Identify which cell holds the provided text, then report its (X, Y) central coordinate. 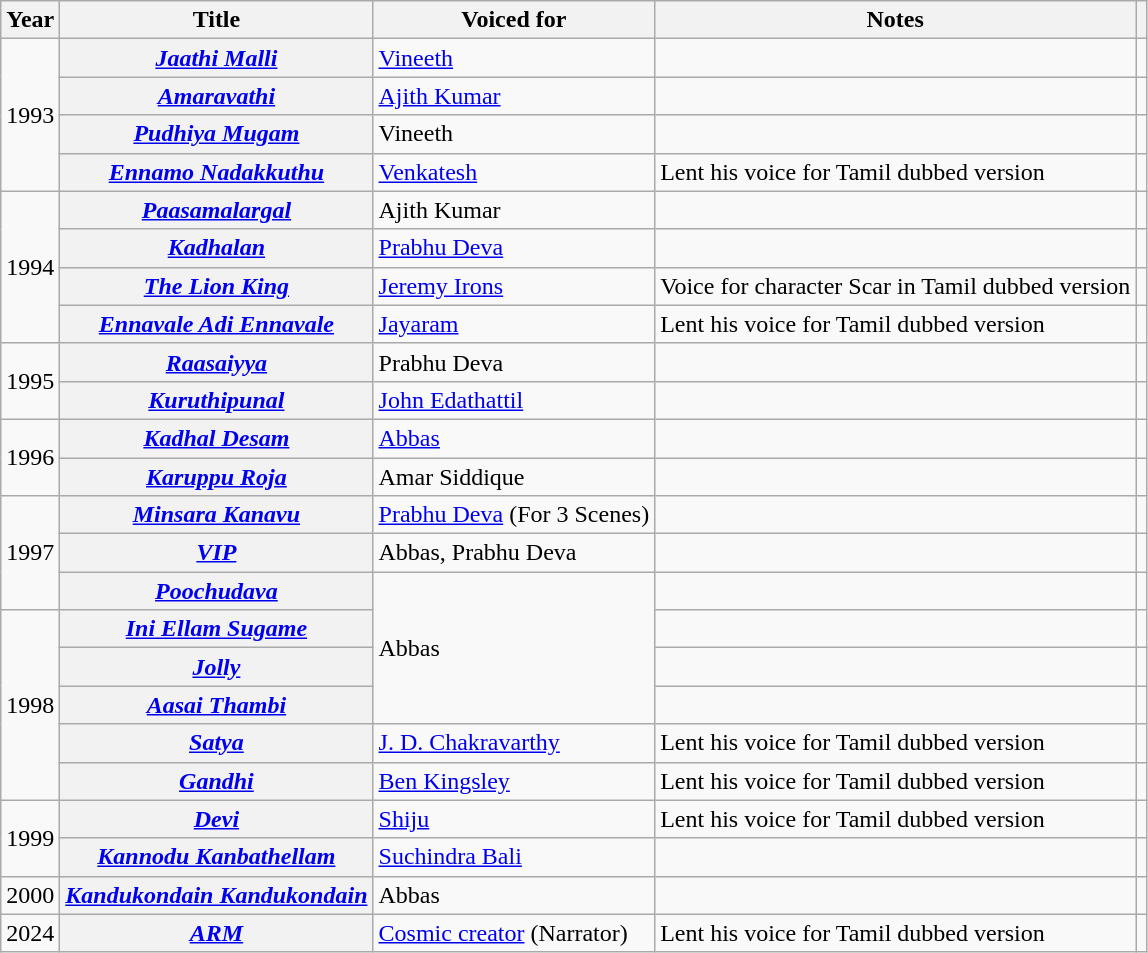
1994 (30, 267)
Pudhiya Mugam (216, 134)
2024 (30, 933)
Satya (216, 743)
Jolly (216, 667)
Year (30, 20)
Devi (216, 819)
Ennamo Nadakkuthu (216, 172)
Raasaiyya (216, 362)
1997 (30, 553)
Gandhi (216, 781)
Suchindra Bali (514, 857)
Ennavale Adi Ennavale (216, 324)
Kandukondain Kandukondain (216, 895)
Kuruthipunal (216, 400)
Jaathi Malli (216, 58)
Shiju (514, 819)
Minsara Kanavu (216, 515)
1993 (30, 115)
Amaravathi (216, 96)
Ini Ellam Sugame (216, 629)
Voice for character Scar in Tamil dubbed version (896, 286)
Kannodu Kanbathellam (216, 857)
Amar Siddique (514, 477)
1998 (30, 705)
John Edathattil (514, 400)
Kadhal Desam (216, 438)
The Lion King (216, 286)
2000 (30, 895)
Kadhalan (216, 248)
Title (216, 20)
1995 (30, 381)
Cosmic creator (Narrator) (514, 933)
VIP (216, 553)
Poochudava (216, 591)
Ben Kingsley (514, 781)
Venkatesh (514, 172)
Voiced for (514, 20)
J. D. Chakravarthy (514, 743)
Karuppu Roja (216, 477)
Aasai Thambi (216, 705)
1999 (30, 838)
Abbas, Prabhu Deva (514, 553)
Notes (896, 20)
ARM (216, 933)
1996 (30, 457)
Paasamalargal (216, 210)
Jayaram (514, 324)
Jeremy Irons (514, 286)
Prabhu Deva (For 3 Scenes) (514, 515)
